From the cell containing the given text, extract its center point as [X, Y] coordinate. 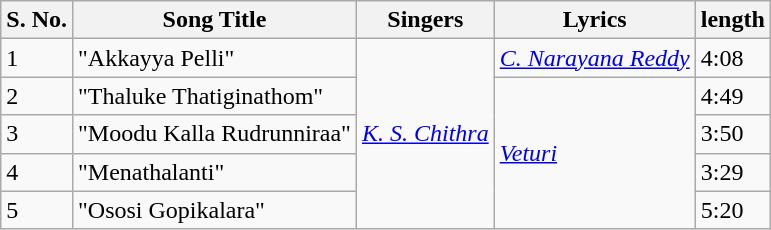
Lyrics [594, 20]
length [732, 20]
5:20 [732, 210]
4 [37, 172]
5 [37, 210]
4:08 [732, 58]
3:29 [732, 172]
"Ososi Gopikalara" [214, 210]
"Thaluke Thatiginathom" [214, 96]
2 [37, 96]
"Menathalanti" [214, 172]
3 [37, 134]
"Akkayya Pelli" [214, 58]
K. S. Chithra [425, 134]
3:50 [732, 134]
Veturi [594, 153]
1 [37, 58]
S. No. [37, 20]
4:49 [732, 96]
C. Narayana Reddy [594, 58]
Singers [425, 20]
Song Title [214, 20]
"Moodu Kalla Rudrunniraa" [214, 134]
